Output the [X, Y] coordinate of the center of the cell containing the given text.  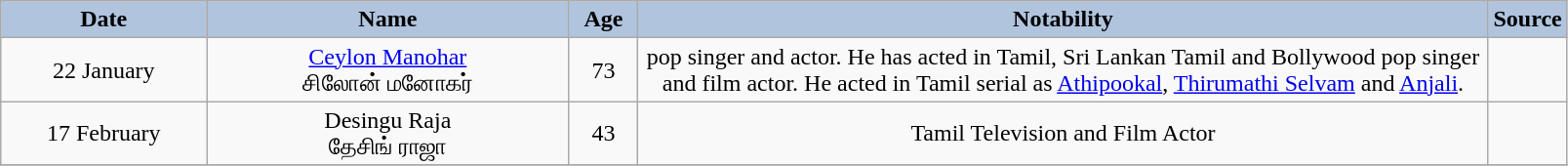
Tamil Television and Film Actor [1064, 133]
Age [603, 20]
Source [1528, 20]
Ceylon Manohar சிலோன் மனோகர் [388, 70]
Name [388, 20]
17 February [103, 133]
Date [103, 20]
Desingu Raja தேசிங் ராஜா [388, 133]
73 [603, 70]
22 January [103, 70]
43 [603, 133]
Notability [1064, 20]
